Find where the given text appears and provide that cell's center as [X, Y] coordinate. 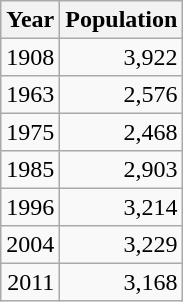
Year [30, 20]
3,922 [122, 56]
Population [122, 20]
2011 [30, 282]
2,903 [122, 170]
2,468 [122, 132]
2004 [30, 244]
1996 [30, 206]
1985 [30, 170]
3,229 [122, 244]
1908 [30, 56]
3,214 [122, 206]
1963 [30, 94]
1975 [30, 132]
2,576 [122, 94]
3,168 [122, 282]
